Extract the (X, Y) coordinate from the center of the cell holding the provided text.  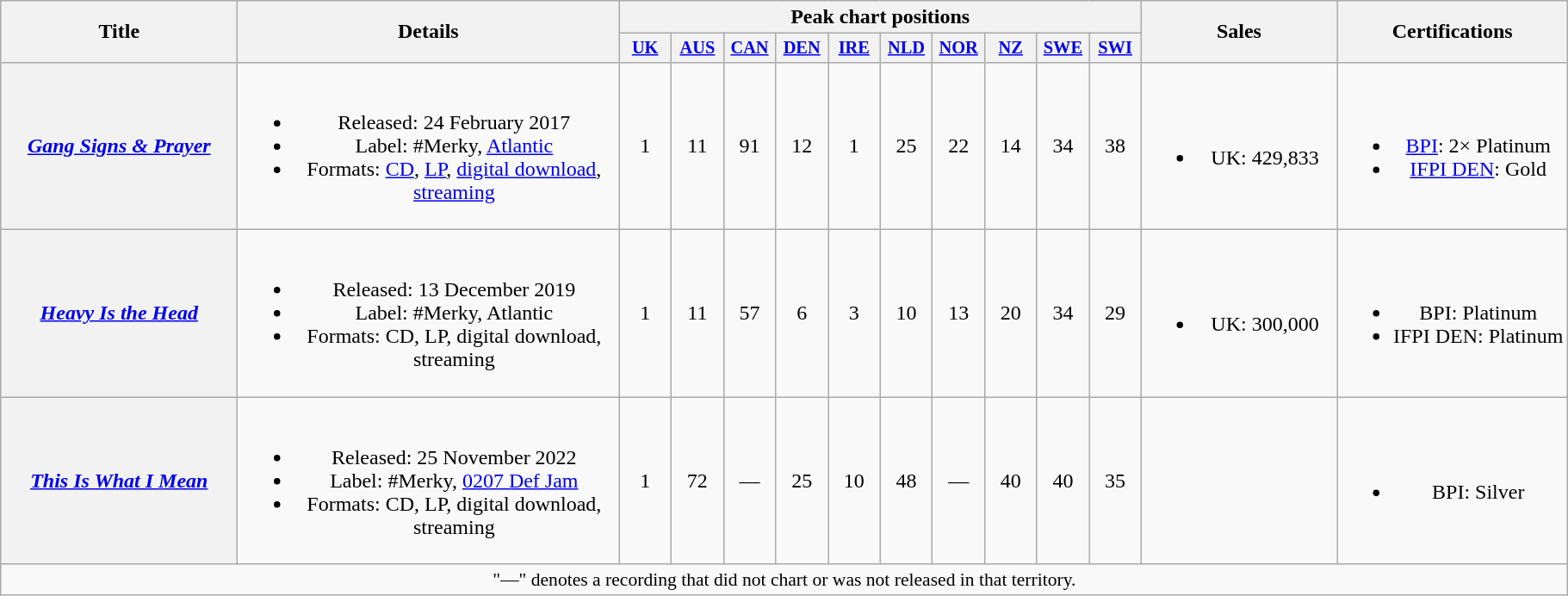
Released: 24 February 2017Label: #Merky, AtlanticFormats: CD, LP, digital download, streaming (429, 146)
"—" denotes a recording that did not chart or was not released in that territory. (784, 580)
Certifications (1452, 32)
NLD (906, 48)
AUS (697, 48)
20 (1011, 314)
29 (1116, 314)
CAN (749, 48)
NOR (959, 48)
IRE (854, 48)
3 (854, 314)
48 (906, 481)
Gang Signs & Prayer (119, 146)
72 (697, 481)
UK: 300,000 (1238, 314)
14 (1011, 146)
BPI: 2× PlatinumIFPI DEN: Gold (1452, 146)
57 (749, 314)
UK: 429,833 (1238, 146)
Peak chart positions (880, 17)
BPI: Silver (1452, 481)
Heavy Is the Head (119, 314)
12 (803, 146)
Sales (1238, 32)
SWE (1063, 48)
Released: 13 December 2019Label: #Merky, AtlanticFormats: CD, LP, digital download, streaming (429, 314)
22 (959, 146)
DEN (803, 48)
13 (959, 314)
91 (749, 146)
This Is What I Mean (119, 481)
38 (1116, 146)
Title (119, 32)
Released: 25 November 2022Label: #Merky, 0207 Def JamFormats: CD, LP, digital download, streaming (429, 481)
BPI: PlatinumIFPI DEN: Platinum (1452, 314)
Details (429, 32)
35 (1116, 481)
NZ (1011, 48)
6 (803, 314)
SWI (1116, 48)
UK (646, 48)
